Output the (X, Y) coordinate of the center of the cell containing the given text.  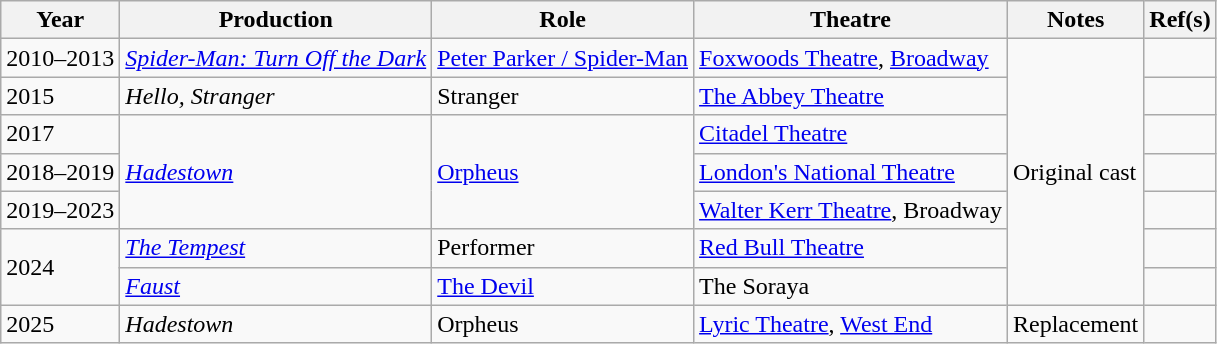
The Abbey Theatre (851, 96)
2015 (60, 96)
2010–2013 (60, 58)
Notes (1075, 20)
Spider-Man: Turn Off the Dark (276, 58)
2017 (60, 134)
Year (60, 20)
Hello, Stranger (276, 96)
Stranger (563, 96)
Red Bull Theatre (851, 248)
2019–2023 (60, 210)
Role (563, 20)
2018–2019 (60, 172)
Citadel Theatre (851, 134)
Peter Parker / Spider-Man (563, 58)
Faust (276, 286)
Replacement (1075, 324)
Performer (563, 248)
Ref(s) (1180, 20)
The Tempest (276, 248)
Original cast (1075, 172)
Theatre (851, 20)
2024 (60, 267)
Production (276, 20)
Foxwoods Theatre, Broadway (851, 58)
2025 (60, 324)
The Soraya (851, 286)
The Devil (563, 286)
London's National Theatre (851, 172)
Walter Kerr Theatre, Broadway (851, 210)
Lyric Theatre, West End (851, 324)
